Output the (X, Y) coordinate of the center of the cell containing the given text.  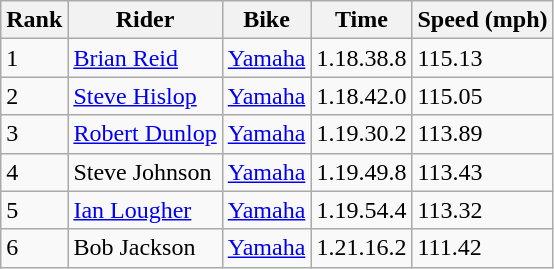
1.19.54.4 (362, 210)
Time (362, 20)
Brian Reid (145, 58)
113.32 (482, 210)
3 (34, 134)
Rider (145, 20)
1.21.16.2 (362, 248)
Bob Jackson (145, 248)
2 (34, 96)
Rank (34, 20)
Steve Johnson (145, 172)
115.05 (482, 96)
Robert Dunlop (145, 134)
1.18.38.8 (362, 58)
Steve Hislop (145, 96)
1.18.42.0 (362, 96)
1 (34, 58)
Ian Lougher (145, 210)
4 (34, 172)
1.19.49.8 (362, 172)
1.19.30.2 (362, 134)
111.42 (482, 248)
113.89 (482, 134)
Bike (266, 20)
5 (34, 210)
113.43 (482, 172)
Speed (mph) (482, 20)
6 (34, 248)
115.13 (482, 58)
